Return (X, Y) of the center of cell containing provided text 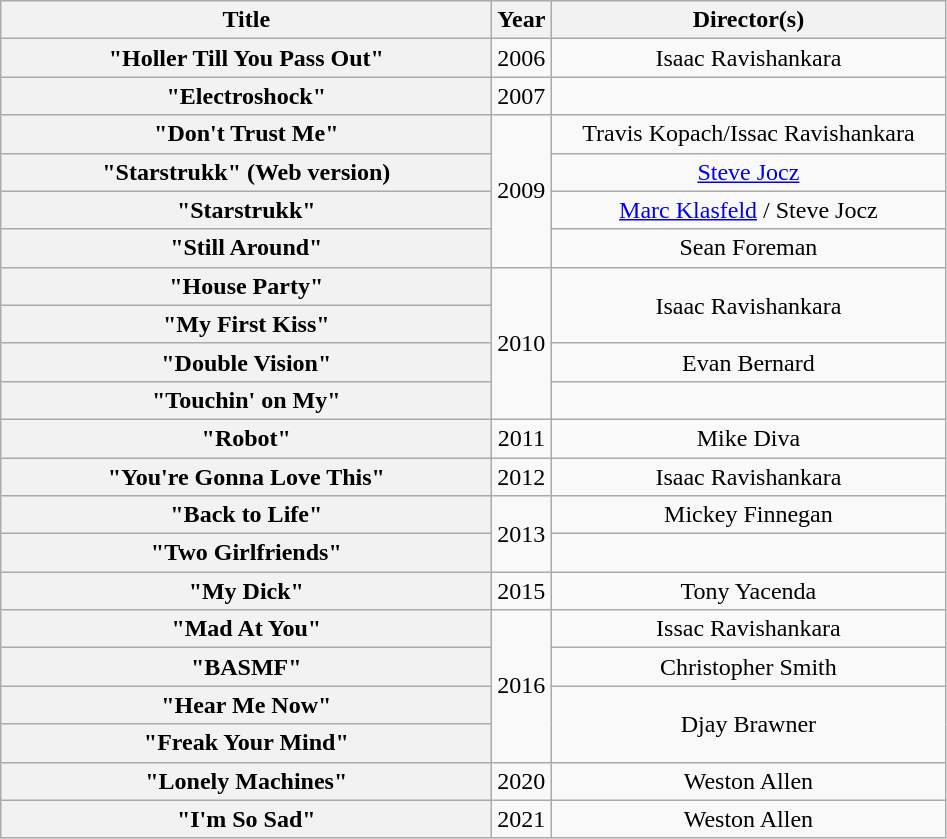
Director(s) (748, 20)
Issac Ravishankara (748, 629)
2013 (522, 534)
Marc Klasfeld / Steve Jocz (748, 210)
"House Party" (246, 286)
"Back to Life" (246, 515)
2012 (522, 477)
2010 (522, 343)
"You're Gonna Love This" (246, 477)
2015 (522, 591)
"I'm So Sad" (246, 819)
2009 (522, 191)
Djay Brawner (748, 724)
2006 (522, 58)
"Hear Me Now" (246, 705)
"Still Around" (246, 248)
Tony Yacenda (748, 591)
"Double Vision" (246, 362)
2020 (522, 781)
"My First Kiss" (246, 324)
2011 (522, 438)
Travis Kopach/Issac Ravishankara (748, 134)
2021 (522, 819)
"Robot" (246, 438)
Sean Foreman (748, 248)
"Don't Trust Me" (246, 134)
"Electroshock" (246, 96)
2016 (522, 686)
Year (522, 20)
Steve Jocz (748, 172)
"Starstrukk" (Web version) (246, 172)
"My Dick" (246, 591)
Mike Diva (748, 438)
Title (246, 20)
Christopher Smith (748, 667)
"Starstrukk" (246, 210)
"Mad At You" (246, 629)
Mickey Finnegan (748, 515)
Evan Bernard (748, 362)
"BASMF" (246, 667)
"Two Girlfriends" (246, 553)
"Freak Your Mind" (246, 743)
"Lonely Machines" (246, 781)
"Touchin' on My" (246, 400)
2007 (522, 96)
"Holler Till You Pass Out" (246, 58)
